Output the (X, Y) coordinate of the center of the cell containing the given text.  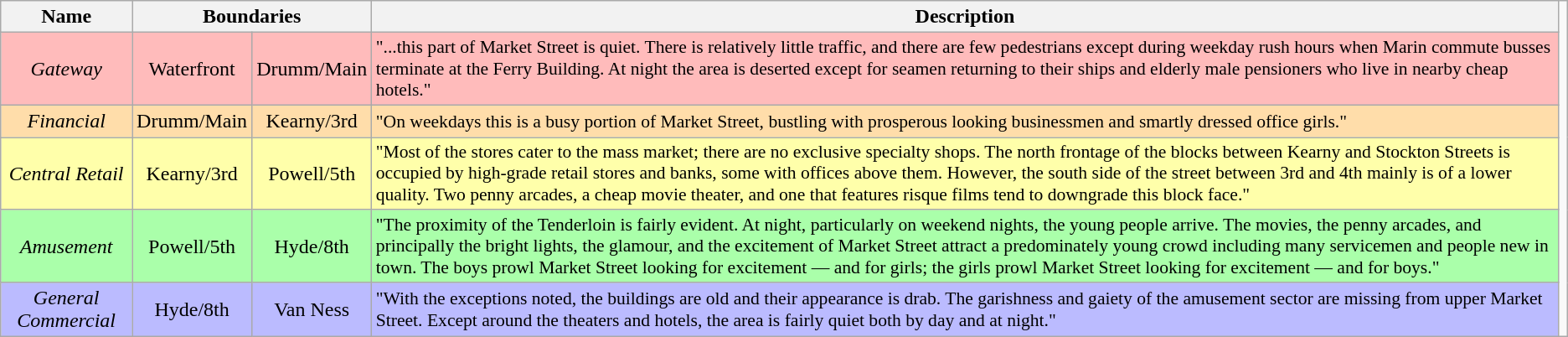
General Commercial (67, 310)
Waterfront (193, 69)
Van Ness (312, 310)
Amusement (67, 246)
"On weekdays this is a busy portion of Market Street, bustling with prosperous looking businessmen and smartly dressed office girls." (965, 121)
Name (67, 17)
Financial (67, 121)
Description (965, 17)
Central Retail (67, 174)
Boundaries (252, 17)
Gateway (67, 69)
